Return [x, y] of the center of cell containing provided text 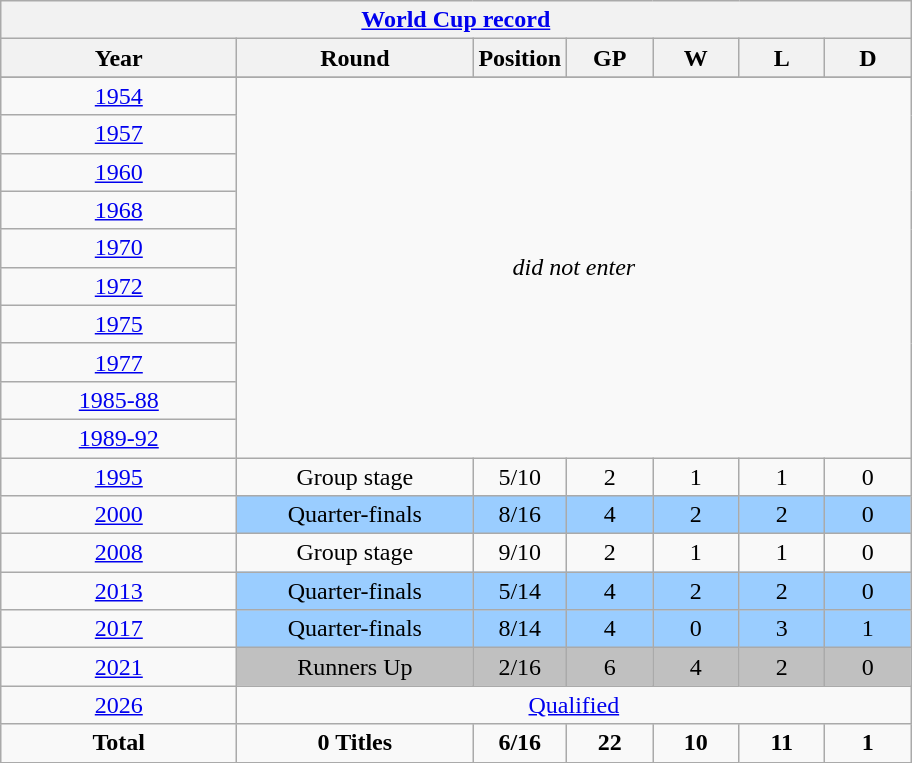
L [782, 58]
Total [119, 743]
Year [119, 58]
2/16 [520, 667]
8/16 [520, 515]
1985-88 [119, 400]
1954 [119, 96]
1977 [119, 362]
D [868, 58]
1989-92 [119, 438]
10 [696, 743]
Position [520, 58]
1960 [119, 172]
Qualified [574, 705]
1972 [119, 286]
2021 [119, 667]
2017 [119, 629]
5/14 [520, 591]
0 Titles [355, 743]
9/10 [520, 553]
Round [355, 58]
1995 [119, 477]
3 [782, 629]
2000 [119, 515]
1970 [119, 248]
2008 [119, 553]
22 [610, 743]
1975 [119, 324]
did not enter [574, 268]
1968 [119, 210]
2013 [119, 591]
8/14 [520, 629]
World Cup record [456, 20]
2026 [119, 705]
6/16 [520, 743]
W [696, 58]
5/10 [520, 477]
1957 [119, 134]
GP [610, 58]
6 [610, 667]
11 [782, 743]
Runners Up [355, 667]
